Determine the [X, Y] coordinate at the center of the cell enclosing the given text.  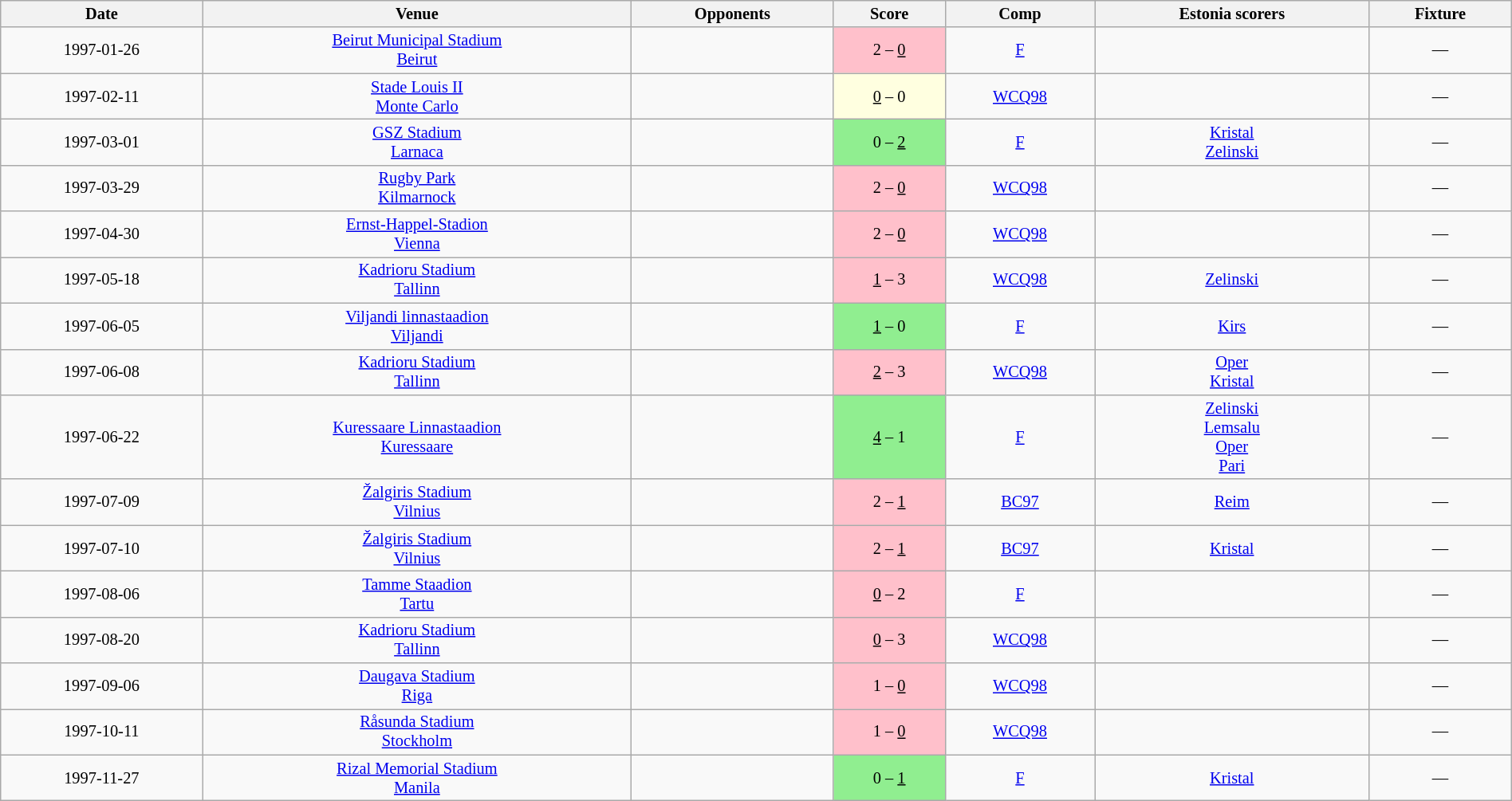
1 – 3 [889, 280]
Stade Louis II Monte Carlo [417, 96]
Comp [1020, 14]
Kuressaare LinnastaadionKuressaare [417, 437]
Date [102, 14]
1997-04-30 [102, 234]
Zelinski [1232, 280]
1997-07-09 [102, 502]
Viljandi linnastaadionViljandi [417, 326]
GSZ Stadium Larnaca [417, 142]
1997-03-01 [102, 142]
Opponents [732, 14]
1997-09-06 [102, 686]
1997-05-18 [102, 280]
Venue [417, 14]
0 – 0 [889, 96]
Fixture [1440, 14]
1997-07-10 [102, 548]
Kristal Zelinski [1232, 142]
Estonia scorers [1232, 14]
Daugava Stadium Riga [417, 686]
4 – 1 [889, 437]
1997-03-29 [102, 188]
1997-10-11 [102, 732]
1997-02-11 [102, 96]
2 – 3 [889, 372]
1997-11-27 [102, 778]
Oper Kristal [1232, 372]
1997-06-05 [102, 326]
1997-06-22 [102, 437]
Zelinski Lemsalu Oper Pari [1232, 437]
1997-06-08 [102, 372]
Score [889, 14]
1997-08-20 [102, 640]
Reim [1232, 502]
1997-08-06 [102, 594]
Rizal Memorial Stadium Manila [417, 778]
Kirs [1232, 326]
Ernst-Happel-Stadion Vienna [417, 234]
Beirut Municipal StadiumBeirut [417, 50]
Råsunda Stadium Stockholm [417, 732]
Tamme Staadion Tartu [417, 594]
Rugby Park Kilmarnock [417, 188]
0 – 3 [889, 640]
1997-01-26 [102, 50]
0 – 1 [889, 778]
